Return (X, Y) of the center of cell containing provided text 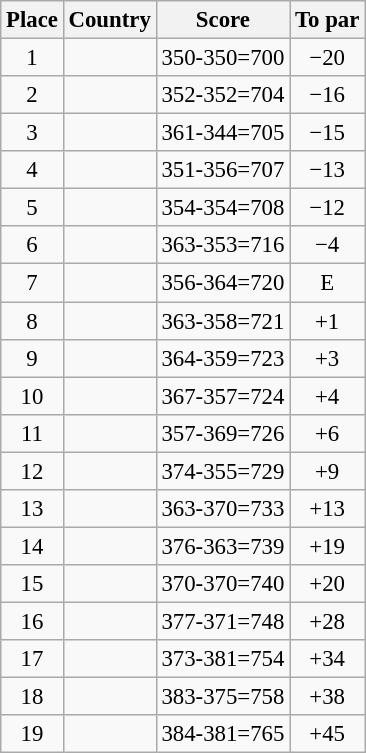
18 (32, 697)
15 (32, 584)
9 (32, 358)
377-371=748 (223, 621)
384-381=765 (223, 734)
+6 (328, 433)
5 (32, 208)
19 (32, 734)
354-354=708 (223, 208)
+20 (328, 584)
7 (32, 283)
350-350=700 (223, 58)
8 (32, 321)
+4 (328, 396)
+1 (328, 321)
+13 (328, 509)
363-353=716 (223, 245)
+34 (328, 659)
373-381=754 (223, 659)
−20 (328, 58)
+3 (328, 358)
2 (32, 95)
352-352=704 (223, 95)
4 (32, 170)
383-375=758 (223, 697)
−16 (328, 95)
351-356=707 (223, 170)
374-355=729 (223, 471)
370-370=740 (223, 584)
357-369=726 (223, 433)
14 (32, 546)
363-370=733 (223, 509)
6 (32, 245)
10 (32, 396)
E (328, 283)
−4 (328, 245)
13 (32, 509)
−13 (328, 170)
+28 (328, 621)
−12 (328, 208)
Score (223, 20)
+9 (328, 471)
16 (32, 621)
11 (32, 433)
364-359=723 (223, 358)
12 (32, 471)
To par (328, 20)
361-344=705 (223, 133)
+19 (328, 546)
+45 (328, 734)
1 (32, 58)
Place (32, 20)
17 (32, 659)
Country (110, 20)
3 (32, 133)
363-358=721 (223, 321)
376-363=739 (223, 546)
+38 (328, 697)
−15 (328, 133)
367-357=724 (223, 396)
356-364=720 (223, 283)
